Detect which cell encompasses the target text, then output its (X, Y) center coordinate. 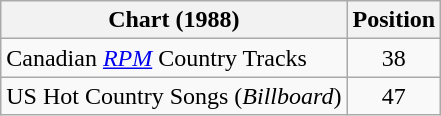
Canadian RPM Country Tracks (174, 58)
Position (394, 20)
47 (394, 96)
US Hot Country Songs (Billboard) (174, 96)
Chart (1988) (174, 20)
38 (394, 58)
